Return the (X, Y) coordinate for the center point of the cell that contains the specified text.  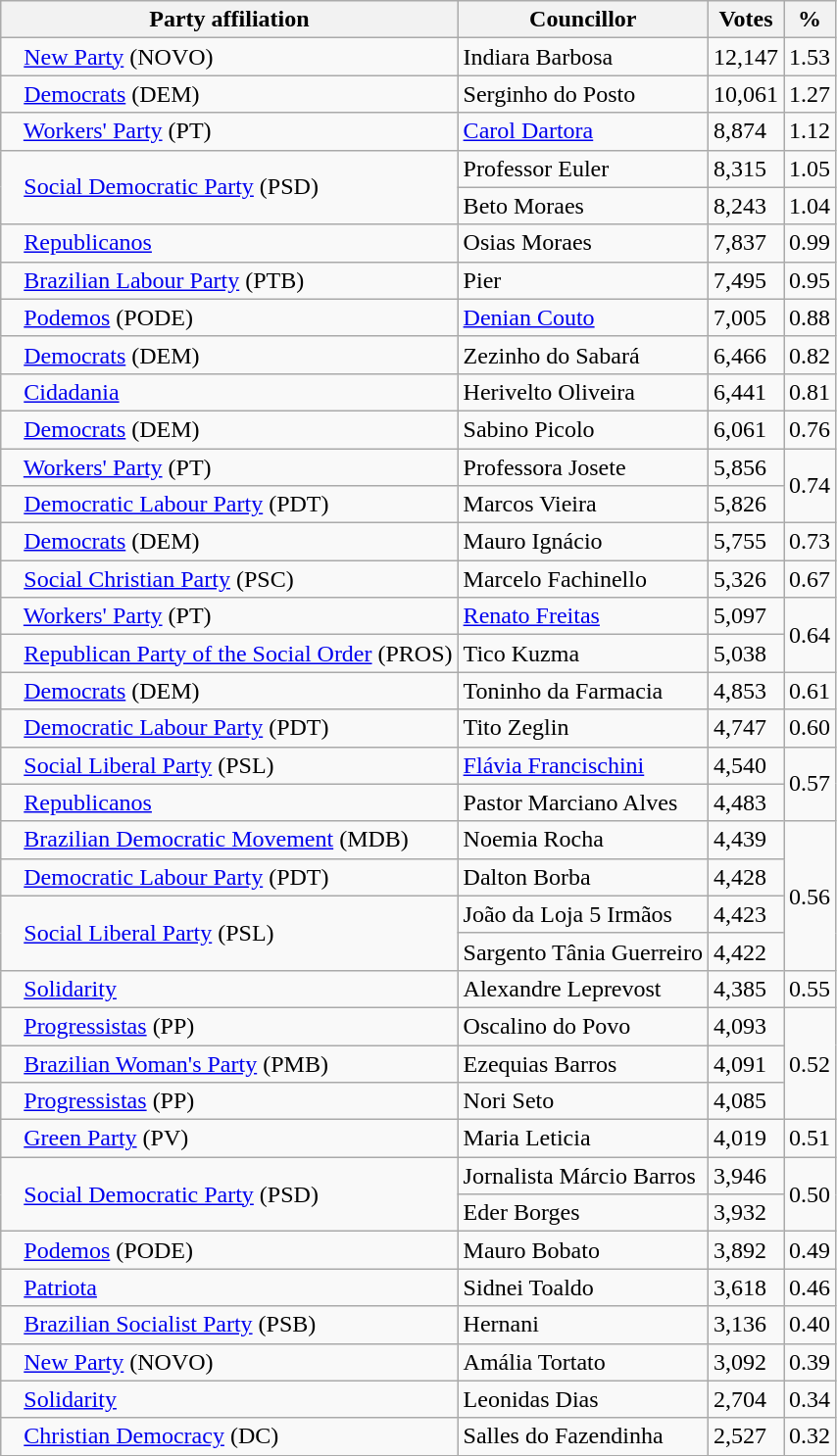
Tito Zeglin (582, 728)
0.95 (810, 280)
1.05 (810, 169)
Councillor (582, 20)
2,527 (747, 1436)
Votes (747, 20)
1.27 (810, 94)
Christian Democracy (DC) (229, 1436)
0.76 (810, 429)
João da Loja 5 Irmãos (582, 914)
3,892 (747, 1250)
Green Party (PV) (229, 1139)
0.74 (810, 486)
0.56 (810, 896)
Amália Tortato (582, 1362)
Renato Freitas (582, 616)
0.81 (810, 392)
7,005 (747, 317)
Mauro Ignácio (582, 542)
7,837 (747, 243)
0.67 (810, 579)
Osias Moraes (582, 243)
Dalton Borba (582, 877)
Leonidas Dias (582, 1399)
0.61 (810, 691)
5,856 (747, 467)
Party affiliation (229, 20)
Pier (582, 280)
Eder Borges (582, 1213)
Brazilian Woman's Party (PMB) (229, 1063)
4,093 (747, 1026)
0.51 (810, 1139)
0.50 (810, 1194)
Oscalino do Povo (582, 1026)
5,326 (747, 579)
% (810, 20)
5,097 (747, 616)
0.39 (810, 1362)
0.52 (810, 1063)
0.49 (810, 1250)
Brazilian Democratic Movement (MDB) (229, 840)
2,704 (747, 1399)
4,853 (747, 691)
0.73 (810, 542)
Beto Moraes (582, 206)
Flávia Francischini (582, 765)
5,755 (747, 542)
0.64 (810, 635)
0.82 (810, 355)
Serginho do Posto (582, 94)
3,946 (747, 1176)
Hernani (582, 1325)
Nori Seto (582, 1101)
0.46 (810, 1287)
0.99 (810, 243)
3,136 (747, 1325)
4,483 (747, 802)
6,061 (747, 429)
Pastor Marciano Alves (582, 802)
0.57 (810, 784)
4,019 (747, 1139)
5,038 (747, 654)
Social Christian Party (PSC) (229, 579)
Carol Dartora (582, 131)
0.60 (810, 728)
Denian Couto (582, 317)
6,441 (747, 392)
1.12 (810, 131)
Ezequias Barros (582, 1063)
Sidnei Toaldo (582, 1287)
Sabino Picolo (582, 429)
0.32 (810, 1436)
4,747 (747, 728)
8,874 (747, 131)
1.04 (810, 206)
6,466 (747, 355)
4,540 (747, 765)
4,439 (747, 840)
4,091 (747, 1063)
4,423 (747, 914)
4,422 (747, 951)
7,495 (747, 280)
Cidadania (229, 392)
0.34 (810, 1399)
5,826 (747, 505)
0.40 (810, 1325)
12,147 (747, 57)
Jornalista Márcio Barros (582, 1176)
Noemia Rocha (582, 840)
Republican Party of the Social Order (PROS) (229, 654)
8,315 (747, 169)
4,085 (747, 1101)
Professora Josete (582, 467)
4,385 (747, 989)
Zezinho do Sabará (582, 355)
Professor Euler (582, 169)
Patriota (229, 1287)
Marcelo Fachinello (582, 579)
3,092 (747, 1362)
1.53 (810, 57)
4,428 (747, 877)
Alexandre Leprevost (582, 989)
Mauro Bobato (582, 1250)
0.55 (810, 989)
Brazilian Labour Party (PTB) (229, 280)
Sargento Tânia Guerreiro (582, 951)
Maria Leticia (582, 1139)
10,061 (747, 94)
3,618 (747, 1287)
Salles do Fazendinha (582, 1436)
0.88 (810, 317)
Brazilian Socialist Party (PSB) (229, 1325)
Indiara Barbosa (582, 57)
Herivelto Oliveira (582, 392)
Toninho da Farmacia (582, 691)
8,243 (747, 206)
Tico Kuzma (582, 654)
Marcos Vieira (582, 505)
3,932 (747, 1213)
